Pinpoint the cell where the given text exists, returning its (X, Y) midpoint coordinate. 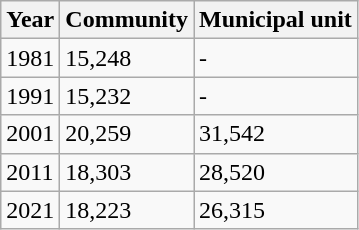
26,315 (276, 210)
Municipal unit (276, 20)
15,248 (127, 58)
2011 (30, 172)
2001 (30, 134)
20,259 (127, 134)
1981 (30, 58)
18,303 (127, 172)
31,542 (276, 134)
15,232 (127, 96)
1991 (30, 96)
18,223 (127, 210)
28,520 (276, 172)
Year (30, 20)
Community (127, 20)
2021 (30, 210)
